Return (X, Y) of the center of cell containing provided text 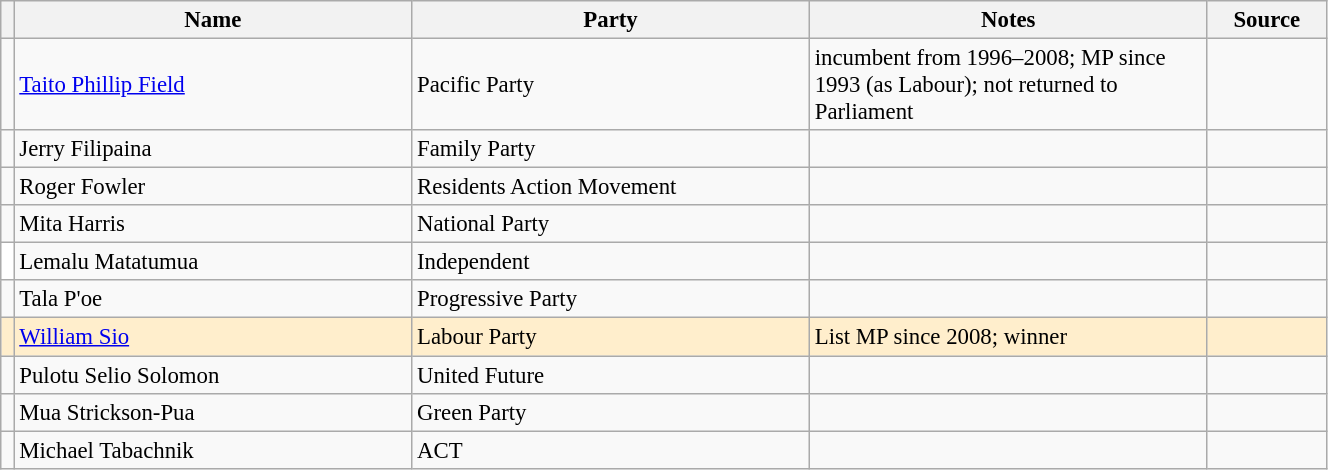
ACT (611, 450)
Roger Fowler (213, 187)
Residents Action Movement (611, 187)
United Future (611, 375)
Independent (611, 262)
Labour Party (611, 337)
Green Party (611, 412)
Michael Tabachnik (213, 450)
Pulotu Selio Solomon (213, 375)
Mita Harris (213, 224)
Progressive Party (611, 299)
William Sio (213, 337)
Lemalu Matatumua (213, 262)
Jerry Filipaina (213, 149)
Pacific Party (611, 85)
Notes (1008, 20)
Taito Phillip Field (213, 85)
Family Party (611, 149)
Party (611, 20)
incumbent from 1996–2008; MP since 1993 (as Labour); not returned to Parliament (1008, 85)
Tala P'oe (213, 299)
Mua Strickson-Pua (213, 412)
National Party (611, 224)
Name (213, 20)
List MP since 2008; winner (1008, 337)
Source (1266, 20)
